Locate the cell with the specified text and output its (X, Y) center coordinate. 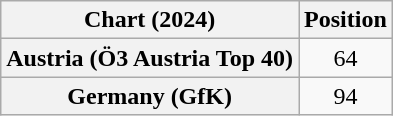
94 (346, 96)
Austria (Ö3 Austria Top 40) (150, 58)
Chart (2024) (150, 20)
Germany (GfK) (150, 96)
Position (346, 20)
64 (346, 58)
